Identify which cell holds the provided text, then report its [X, Y] central coordinate. 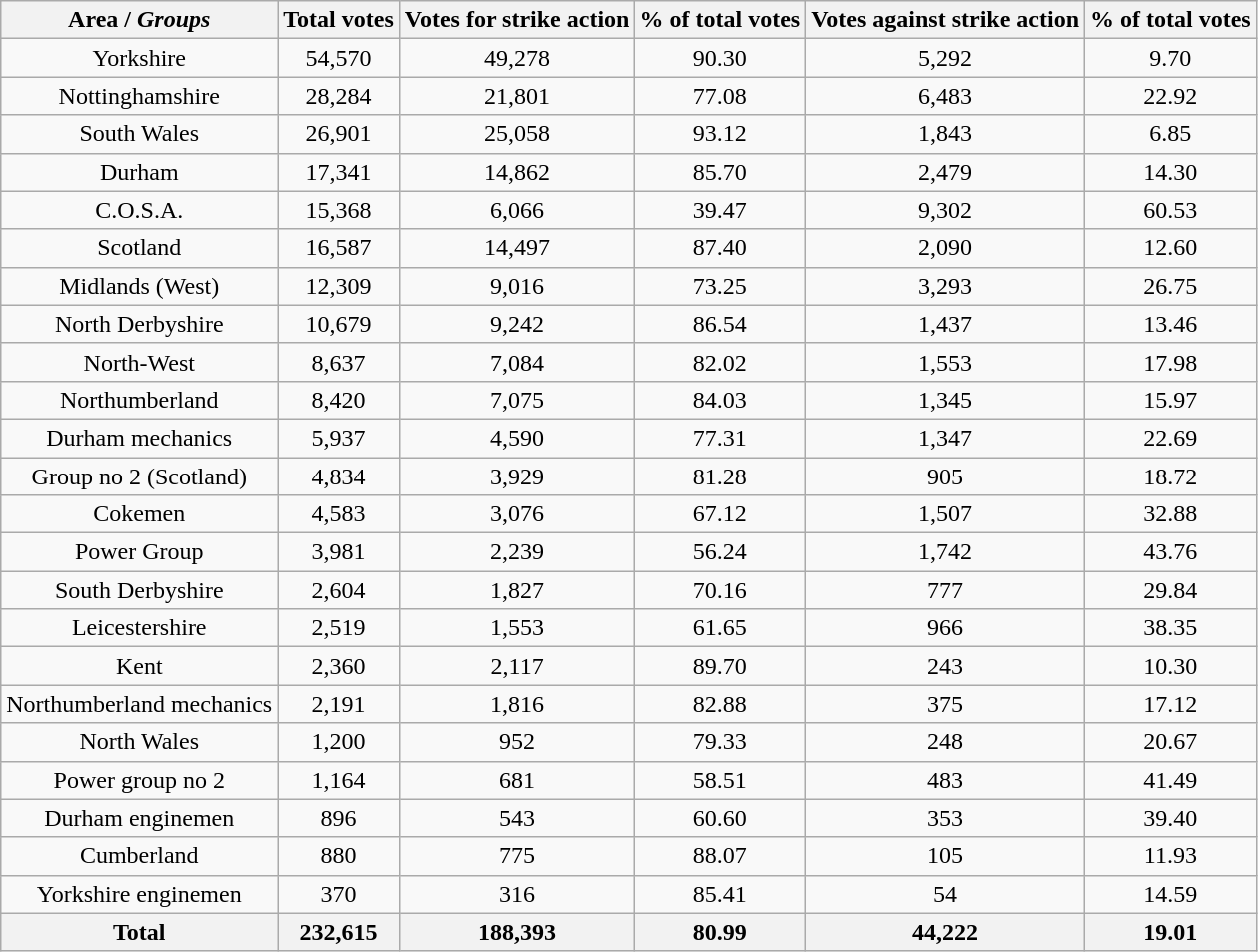
32.88 [1171, 514]
6,066 [517, 210]
5,937 [339, 438]
77.31 [720, 438]
3,981 [339, 552]
Votes for strike action [517, 20]
5,292 [945, 58]
2,117 [517, 666]
39.40 [1171, 818]
Kent [140, 666]
16,587 [339, 248]
896 [339, 818]
14.30 [1171, 172]
Yorkshire [140, 58]
316 [517, 894]
9.70 [1171, 58]
13.46 [1171, 324]
243 [945, 666]
49,278 [517, 58]
17,341 [339, 172]
952 [517, 742]
41.49 [1171, 780]
26,901 [339, 134]
4,583 [339, 514]
1,437 [945, 324]
54 [945, 894]
1,507 [945, 514]
29.84 [1171, 590]
84.03 [720, 400]
17.98 [1171, 362]
12,309 [339, 286]
6.85 [1171, 134]
Northumberland [140, 400]
905 [945, 476]
2,519 [339, 628]
North-West [140, 362]
543 [517, 818]
73.25 [720, 286]
22.69 [1171, 438]
Group no 2 (Scotland) [140, 476]
11.93 [1171, 856]
90.30 [720, 58]
28,284 [339, 96]
1,816 [517, 704]
82.02 [720, 362]
483 [945, 780]
North Derbyshire [140, 324]
1,843 [945, 134]
6,483 [945, 96]
777 [945, 590]
3,929 [517, 476]
25,058 [517, 134]
38.35 [1171, 628]
14,497 [517, 248]
188,393 [517, 932]
1,347 [945, 438]
Area / Groups [140, 20]
26.75 [1171, 286]
C.O.S.A. [140, 210]
1,827 [517, 590]
Power Group [140, 552]
2,360 [339, 666]
81.28 [720, 476]
8,420 [339, 400]
Leicestershire [140, 628]
3,076 [517, 514]
Durham [140, 172]
79.33 [720, 742]
681 [517, 780]
8,637 [339, 362]
105 [945, 856]
Yorkshire enginemen [140, 894]
9,242 [517, 324]
93.12 [720, 134]
2,479 [945, 172]
14.59 [1171, 894]
85.70 [720, 172]
22.92 [1171, 96]
86.54 [720, 324]
Total votes [339, 20]
44,222 [945, 932]
880 [339, 856]
17.12 [1171, 704]
58.51 [720, 780]
1,164 [339, 780]
North Wales [140, 742]
Power group no 2 [140, 780]
2,604 [339, 590]
89.70 [720, 666]
4,590 [517, 438]
87.40 [720, 248]
10.30 [1171, 666]
4,834 [339, 476]
1,200 [339, 742]
60.60 [720, 818]
Northumberland mechanics [140, 704]
3,293 [945, 286]
43.76 [1171, 552]
2,191 [339, 704]
1,742 [945, 552]
Cumberland [140, 856]
7,075 [517, 400]
2,239 [517, 552]
Votes against strike action [945, 20]
248 [945, 742]
Cokemen [140, 514]
18.72 [1171, 476]
67.12 [720, 514]
21,801 [517, 96]
12.60 [1171, 248]
7,084 [517, 362]
77.08 [720, 96]
Nottinghamshire [140, 96]
19.01 [1171, 932]
60.53 [1171, 210]
39.47 [720, 210]
56.24 [720, 552]
1,345 [945, 400]
Scotland [140, 248]
966 [945, 628]
15,368 [339, 210]
54,570 [339, 58]
Midlands (West) [140, 286]
88.07 [720, 856]
14,862 [517, 172]
80.99 [720, 932]
61.65 [720, 628]
Durham enginemen [140, 818]
85.41 [720, 894]
70.16 [720, 590]
9,016 [517, 286]
10,679 [339, 324]
20.67 [1171, 742]
9,302 [945, 210]
2,090 [945, 248]
232,615 [339, 932]
Durham mechanics [140, 438]
375 [945, 704]
82.88 [720, 704]
353 [945, 818]
775 [517, 856]
South Wales [140, 134]
Total [140, 932]
South Derbyshire [140, 590]
370 [339, 894]
15.97 [1171, 400]
